Return (X, Y) of the center of cell containing provided text 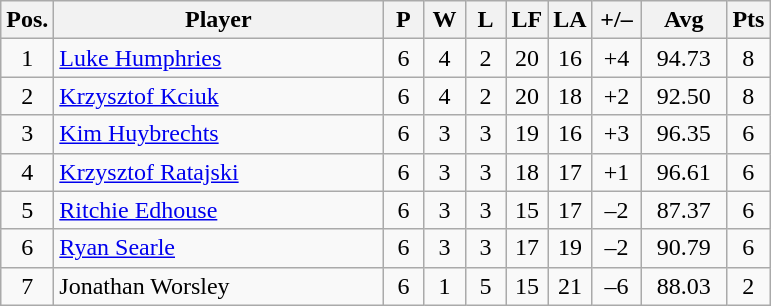
+1 (616, 172)
21 (570, 286)
7 (28, 286)
96.35 (684, 134)
L (486, 20)
–6 (616, 286)
Jonathan Worsley (218, 286)
Ritchie Edhouse (218, 210)
96.61 (684, 172)
Kim Huybrechts (218, 134)
90.79 (684, 248)
+3 (616, 134)
LA (570, 20)
+/– (616, 20)
+4 (616, 58)
P (404, 20)
W (444, 20)
87.37 (684, 210)
+2 (616, 96)
Pos. (28, 20)
Krzysztof Ratajski (218, 172)
92.50 (684, 96)
Ryan Searle (218, 248)
94.73 (684, 58)
Pts (748, 20)
88.03 (684, 286)
Luke Humphries (218, 58)
LF (527, 20)
Player (218, 20)
Avg (684, 20)
Krzysztof Kciuk (218, 96)
